Locate the cell with the specified text and output its [x, y] center coordinate. 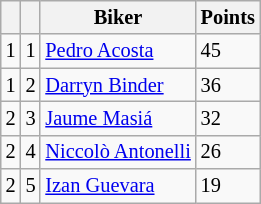
Jaume Masiá [118, 118]
Biker [118, 17]
3 [31, 118]
Niccolò Antonelli [118, 152]
5 [31, 186]
26 [228, 152]
Pedro Acosta [118, 51]
36 [228, 85]
4 [31, 152]
Points [228, 17]
19 [228, 186]
32 [228, 118]
Izan Guevara [118, 186]
45 [228, 51]
Darryn Binder [118, 85]
